Detect which cell encompasses the target text, then output its (X, Y) center coordinate. 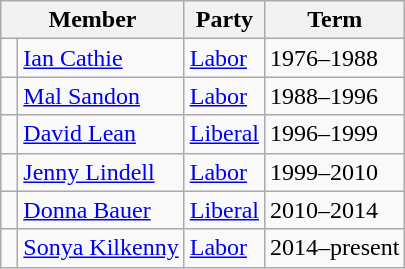
Donna Bauer (101, 210)
Ian Cathie (101, 58)
Term (335, 20)
Party (224, 20)
Jenny Lindell (101, 172)
1988–1996 (335, 96)
1999–2010 (335, 172)
2010–2014 (335, 210)
Sonya Kilkenny (101, 248)
David Lean (101, 134)
Member (92, 20)
Mal Sandon (101, 96)
2014–present (335, 248)
1996–1999 (335, 134)
1976–1988 (335, 58)
